Find where the given text appears and provide that cell's center as (X, Y) coordinate. 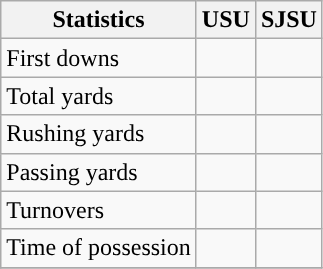
First downs (99, 58)
Total yards (99, 96)
Time of possession (99, 248)
USU (226, 20)
Turnovers (99, 210)
SJSU (288, 20)
Statistics (99, 20)
Rushing yards (99, 134)
Passing yards (99, 172)
